Return [X, Y] of the center of cell containing provided text 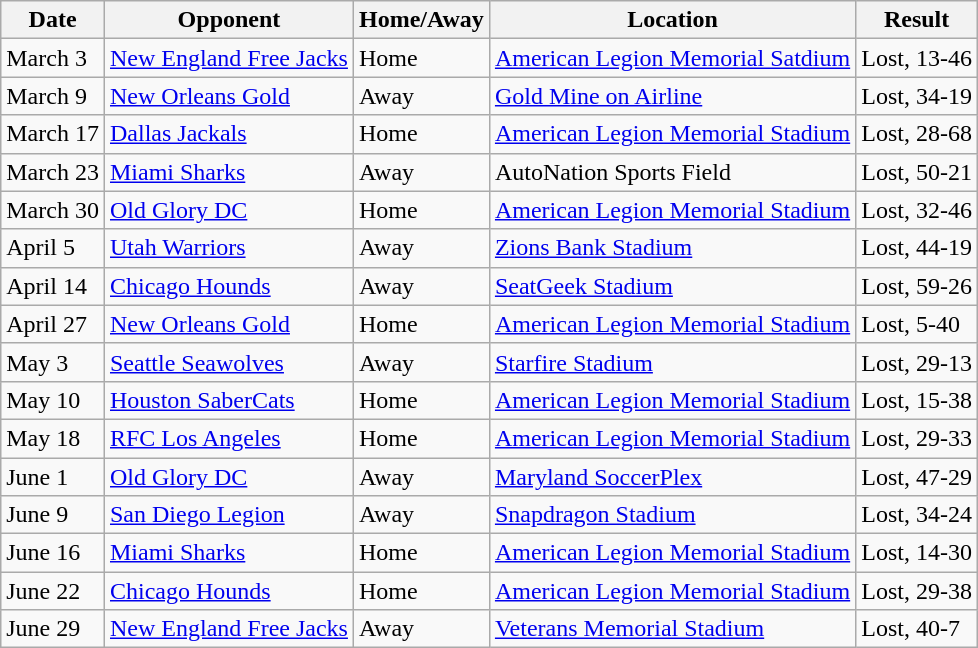
Lost, 13-46 [917, 58]
April 5 [53, 248]
Lost, 34-19 [917, 96]
Veterans Memorial Stadium [672, 629]
June 1 [53, 477]
SeatGeek Stadium [672, 286]
May 18 [53, 438]
Maryland SoccerPlex [672, 477]
Lost, 29-33 [917, 438]
March 23 [53, 172]
March 3 [53, 58]
March 9 [53, 96]
Houston SaberCats [228, 400]
Lost, 15-38 [917, 400]
Lost, 59-26 [917, 286]
March 30 [53, 210]
Lost, 34-24 [917, 515]
April 14 [53, 286]
Location [672, 20]
Lost, 28-68 [917, 134]
Snapdragon Stadium [672, 515]
Seattle Seawolves [228, 362]
May 10 [53, 400]
Lost, 29-38 [917, 591]
June 22 [53, 591]
AutoNation Sports Field [672, 172]
Lost, 40-7 [917, 629]
Zions Bank Stadium [672, 248]
June 9 [53, 515]
Starfire Stadium [672, 362]
Lost, 44-19 [917, 248]
San Diego Legion [228, 515]
Dallas Jackals [228, 134]
Utah Warriors [228, 248]
Lost, 29-13 [917, 362]
June 29 [53, 629]
Result [917, 20]
Lost, 47-29 [917, 477]
Lost, 50-21 [917, 172]
Home/Away [421, 20]
May 3 [53, 362]
April 27 [53, 324]
June 16 [53, 553]
Gold Mine on Airline [672, 96]
Lost, 5-40 [917, 324]
American Legion Memorial Satdium [672, 58]
Lost, 32-46 [917, 210]
RFC Los Angeles [228, 438]
Lost, 14-30 [917, 553]
March 17 [53, 134]
Opponent [228, 20]
Date [53, 20]
